Return the (x, y) coordinate for the center point of the cell that contains the specified text.  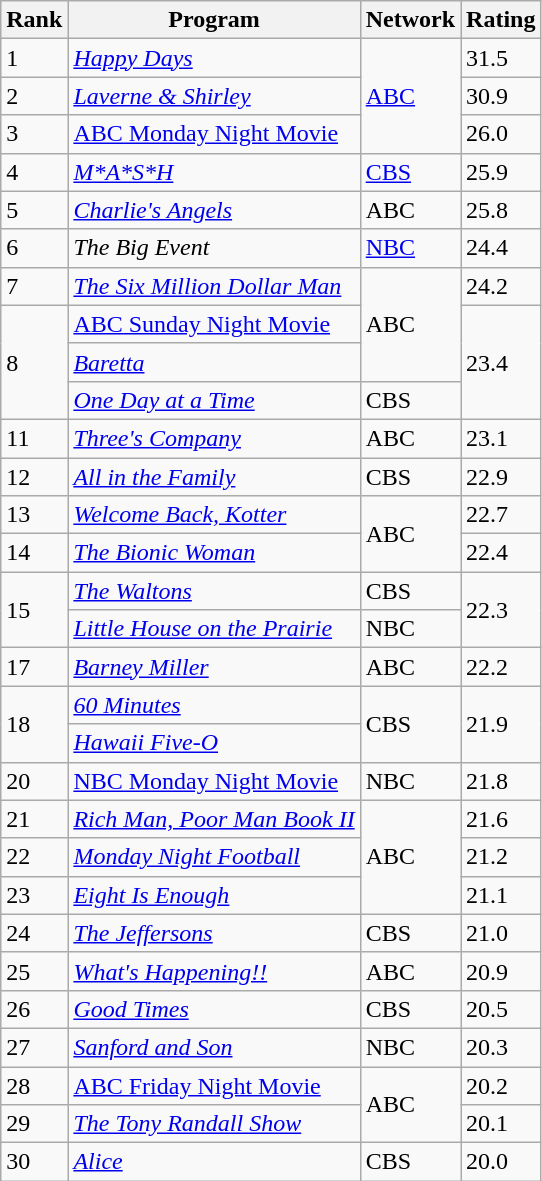
What's Happening!! (214, 971)
14 (34, 553)
28 (34, 1085)
Rich Man, Poor Man Book II (214, 819)
20.5 (501, 1009)
Monday Night Football (214, 857)
M*A*S*H (214, 172)
17 (34, 667)
23.4 (501, 362)
13 (34, 515)
31.5 (501, 58)
24.4 (501, 248)
20.0 (501, 1162)
The Six Million Dollar Man (214, 286)
21.0 (501, 933)
21.8 (501, 781)
Happy Days (214, 58)
25.8 (501, 210)
Three's Company (214, 438)
Barney Miller (214, 667)
22.3 (501, 610)
23.1 (501, 438)
21.9 (501, 724)
The Big Event (214, 248)
ABC Monday Night Movie (214, 134)
7 (34, 286)
4 (34, 172)
21.2 (501, 857)
22.4 (501, 553)
Alice (214, 1162)
22.7 (501, 515)
15 (34, 610)
12 (34, 477)
Eight Is Enough (214, 895)
30.9 (501, 96)
60 Minutes (214, 705)
Program (214, 20)
20.9 (501, 971)
22.2 (501, 667)
18 (34, 724)
23 (34, 895)
22 (34, 857)
25 (34, 971)
6 (34, 248)
25.9 (501, 172)
All in the Family (214, 477)
8 (34, 362)
24 (34, 933)
20 (34, 781)
Welcome Back, Kotter (214, 515)
27 (34, 1047)
ABC Friday Night Movie (214, 1085)
Rank (34, 20)
21.6 (501, 819)
22.9 (501, 477)
Good Times (214, 1009)
21 (34, 819)
The Tony Randall Show (214, 1124)
The Bionic Woman (214, 553)
20.3 (501, 1047)
2 (34, 96)
1 (34, 58)
The Jeffersons (214, 933)
26 (34, 1009)
Charlie's Angels (214, 210)
21.1 (501, 895)
Hawaii Five-O (214, 743)
Sanford and Son (214, 1047)
One Day at a Time (214, 400)
5 (34, 210)
3 (34, 134)
Laverne & Shirley (214, 96)
NBC Monday Night Movie (214, 781)
Baretta (214, 362)
Little House on the Prairie (214, 629)
30 (34, 1162)
Network (410, 20)
The Waltons (214, 591)
29 (34, 1124)
ABC Sunday Night Movie (214, 324)
11 (34, 438)
24.2 (501, 286)
Rating (501, 20)
26.0 (501, 134)
20.1 (501, 1124)
20.2 (501, 1085)
